Find where the given text appears and provide that cell's center as (X, Y) coordinate. 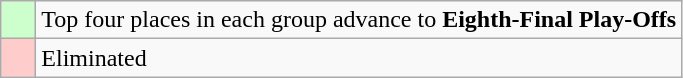
Eliminated (359, 58)
Top four places in each group advance to Eighth-Final Play-Offs (359, 20)
